For the text-containing cell, return its midpoint in [X, Y] coordinate format. 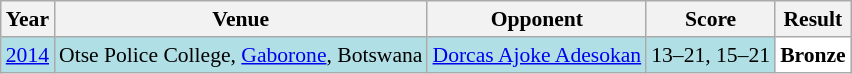
13–21, 15–21 [710, 55]
2014 [28, 55]
Bronze [813, 55]
Venue [240, 19]
Opponent [536, 19]
Score [710, 19]
Otse Police College, Gaborone, Botswana [240, 55]
Result [813, 19]
Dorcas Ajoke Adesokan [536, 55]
Year [28, 19]
